Capture the cell that displays the provided text and extract its [X, Y] central coordinate. 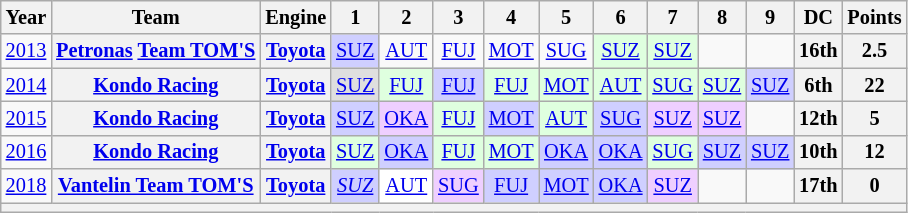
6 [621, 17]
7 [672, 17]
6th [818, 85]
2016 [26, 152]
1 [355, 17]
9 [770, 17]
10th [818, 152]
2018 [26, 186]
12 [874, 152]
4 [512, 17]
Team [156, 17]
17th [818, 186]
Petronas Team TOM'S [156, 51]
2.5 [874, 51]
8 [722, 17]
3 [458, 17]
DC [818, 17]
2015 [26, 118]
Engine [296, 17]
16th [818, 51]
Year [26, 17]
2013 [26, 51]
12th [818, 118]
Vantelin Team TOM'S [156, 186]
2014 [26, 85]
22 [874, 85]
Points [874, 17]
0 [874, 186]
2 [406, 17]
